Detect which cell encompasses the target text, then output its (X, Y) center coordinate. 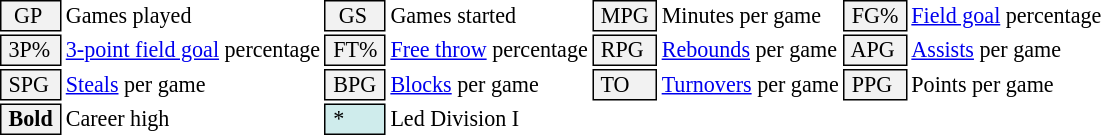
Games played (192, 16)
GS (356, 16)
Turnovers per game (750, 85)
Rebounds per game (750, 50)
Minutes per game (750, 16)
SPG (30, 85)
FG% (875, 16)
APG (875, 50)
PPG (875, 85)
3P% (30, 50)
RPG (624, 50)
MPG (624, 16)
TO (624, 85)
Games started (489, 16)
BPG (356, 85)
GP (30, 16)
Free throw percentage (489, 50)
FT% (356, 50)
Steals per game (192, 85)
Blocks per game (489, 85)
3-point field goal percentage (192, 50)
